For the text-containing cell, return its midpoint in [X, Y] coordinate format. 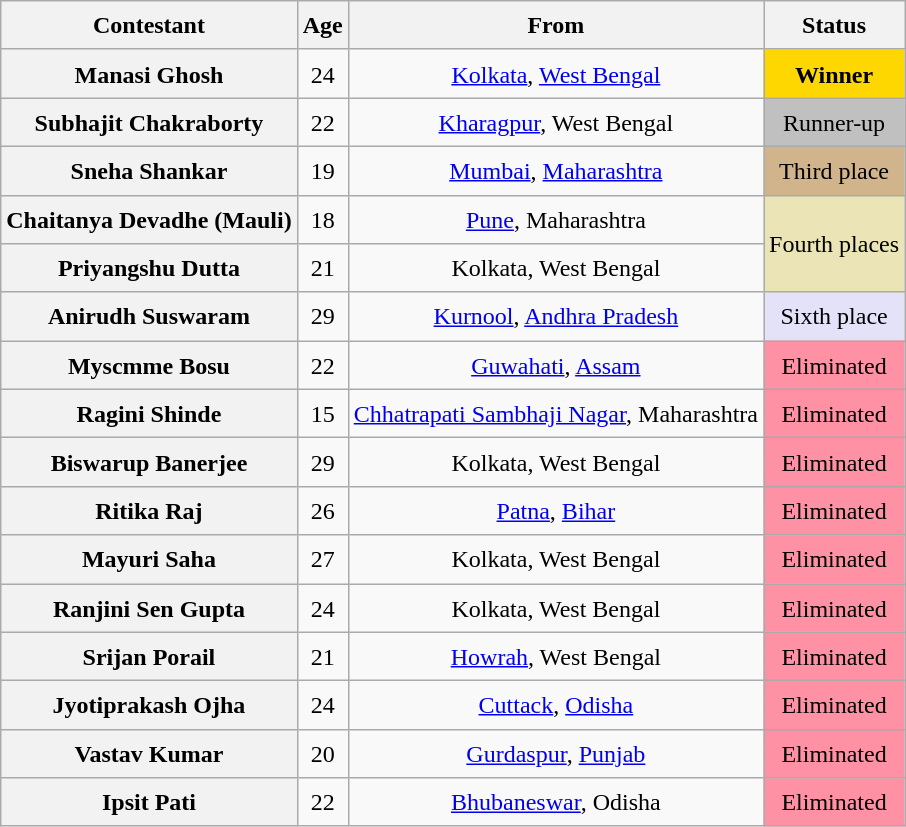
27 [322, 560]
Fourth places [834, 244]
20 [322, 754]
Runner-up [834, 122]
Status [834, 26]
Pune, Maharashtra [556, 220]
Chhatrapati Sambhaji Nagar, Maharashtra [556, 414]
Chaitanya Devadhe (Mauli) [149, 220]
Mumbai, Maharashtra [556, 170]
Howrah, West Bengal [556, 656]
Myscmme Bosu [149, 366]
Manasi Ghosh [149, 74]
Anirudh Suswaram [149, 316]
Priyangshu Dutta [149, 268]
Biswarup Banerjee [149, 462]
Srijan Porail [149, 656]
Mayuri Saha [149, 560]
Ipsit Pati [149, 802]
Bhubaneswar, Odisha [556, 802]
Jyotiprakash Ojha [149, 706]
18 [322, 220]
Vastav Kumar [149, 754]
Ritika Raj [149, 510]
Gurdaspur, Punjab [556, 754]
Ragini Shinde [149, 414]
Third place [834, 170]
Ranjini Sen Gupta [149, 608]
Kurnool, Andhra Pradesh [556, 316]
Subhajit Chakraborty [149, 122]
Guwahati, Assam [556, 366]
Patna, Bihar [556, 510]
19 [322, 170]
From [556, 26]
Sneha Shankar [149, 170]
15 [322, 414]
Contestant [149, 26]
Winner [834, 74]
Sixth place [834, 316]
Age [322, 26]
Cuttack, Odisha [556, 706]
Kharagpur, West Bengal [556, 122]
26 [322, 510]
